Pinpoint the cell where the given text exists, returning its [X, Y] midpoint coordinate. 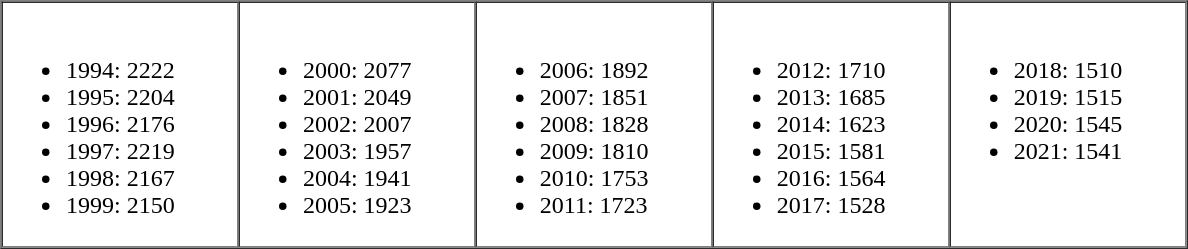
1994: 22221995: 22041996: 21761997: 22191998: 21671999: 2150 [120, 125]
2012: 17102013: 16852014: 16232015: 15812016: 15642017: 1528 [830, 125]
2018: 15102019: 15152020: 15452021: 1541 [1068, 125]
2006: 18922007: 18512008: 18282009: 18102010: 17532011: 1723 [594, 125]
2000: 20772001: 20492002: 20072003: 19572004: 19412005: 1923 [356, 125]
